Scan for the cell matching the given text and deliver its [x, y] coordinate at center. 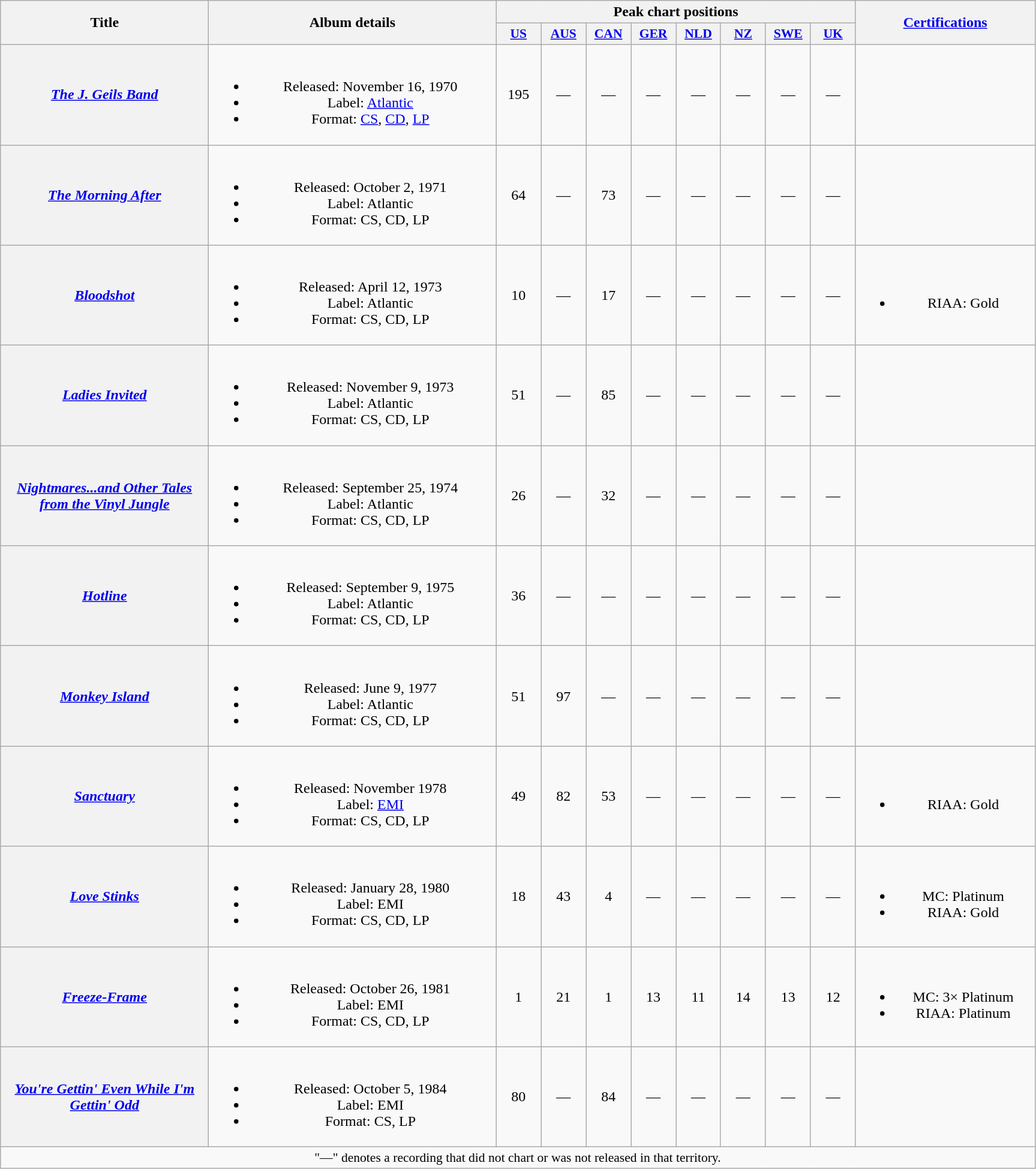
CAN [608, 34]
Released: September 9, 1975Label: AtlanticFormat: CS, CD, LP [353, 596]
Peak chart positions [675, 12]
195 [518, 95]
Bloodshot [104, 295]
US [518, 34]
The J. Geils Band [104, 95]
You're Gettin' Even While I'm Gettin' Odd [104, 1096]
MC: PlatinumRIAA: Gold [945, 896]
73 [608, 196]
MC: 3× PlatinumRIAA: Platinum [945, 997]
85 [608, 396]
49 [518, 797]
Released: November 1978Label: EMIFormat: CS, CD, LP [353, 797]
Album details [353, 23]
SWE [788, 34]
32 [608, 495]
Monkey Island [104, 696]
18 [518, 896]
84 [608, 1096]
Released: January 28, 1980Label: EMIFormat: CS, CD, LP [353, 896]
12 [833, 997]
Released: October 5, 1984Label: EMIFormat: CS, LP [353, 1096]
Released: April 12, 1973Label: AtlanticFormat: CS, CD, LP [353, 295]
14 [743, 997]
Sanctuary [104, 797]
82 [564, 797]
UK [833, 34]
Freeze-Frame [104, 997]
64 [518, 196]
Nightmares...and Other Tales from the Vinyl Jungle [104, 495]
Released: June 9, 1977Label: AtlanticFormat: CS, CD, LP [353, 696]
Title [104, 23]
"—" denotes a recording that did not chart or was not released in that territory. [518, 1158]
11 [698, 997]
43 [564, 896]
Released: October 2, 1971Label: AtlanticFormat: CS, CD, LP [353, 196]
17 [608, 295]
53 [608, 797]
10 [518, 295]
NLD [698, 34]
Released: November 9, 1973Label: AtlanticFormat: CS, CD, LP [353, 396]
Released: October 26, 1981Label: EMIFormat: CS, CD, LP [353, 997]
AUS [564, 34]
26 [518, 495]
Released: September 25, 1974Label: AtlanticFormat: CS, CD, LP [353, 495]
GER [654, 34]
36 [518, 596]
Ladies Invited [104, 396]
Released: November 16, 1970Label: AtlanticFormat: CS, CD, LP [353, 95]
NZ [743, 34]
Hotline [104, 596]
The Morning After [104, 196]
80 [518, 1096]
21 [564, 997]
Certifications [945, 23]
4 [608, 896]
97 [564, 696]
Love Stinks [104, 896]
